Identify which cell holds the provided text, then report its [x, y] central coordinate. 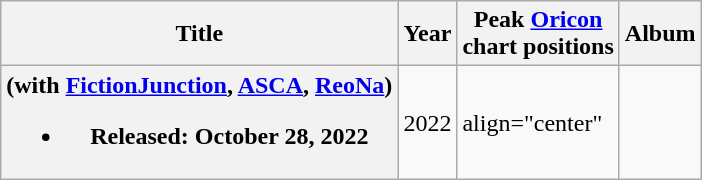
Title [200, 34]
Peak Oricon chart positions [538, 34]
Album [660, 34]
(with FictionJunction, ASCA, ReoNa)Released: October 28, 2022 [200, 122]
2022 [428, 122]
align="center" [538, 122]
Year [428, 34]
